Pinpoint the cell where the given text exists, returning its [X, Y] midpoint coordinate. 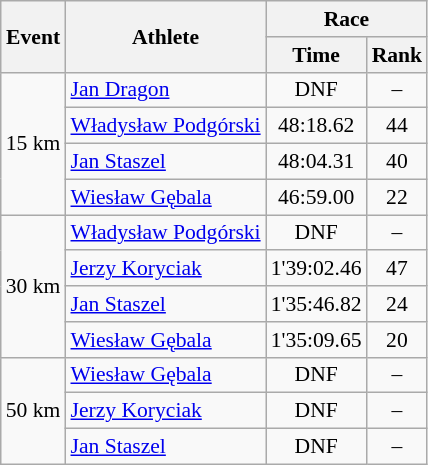
20 [398, 340]
24 [398, 304]
48:18.62 [316, 126]
1'35:09.65 [316, 340]
Event [34, 36]
47 [398, 269]
44 [398, 126]
22 [398, 197]
30 km [34, 286]
48:04.31 [316, 162]
Race [347, 19]
Rank [398, 55]
50 km [34, 410]
40 [398, 162]
1'35:46.82 [316, 304]
15 km [34, 143]
Jan Dragon [165, 90]
Athlete [165, 36]
1'39:02.46 [316, 269]
46:59.00 [316, 197]
Time [316, 55]
